Pinpoint the cell where the given text exists, returning its [x, y] midpoint coordinate. 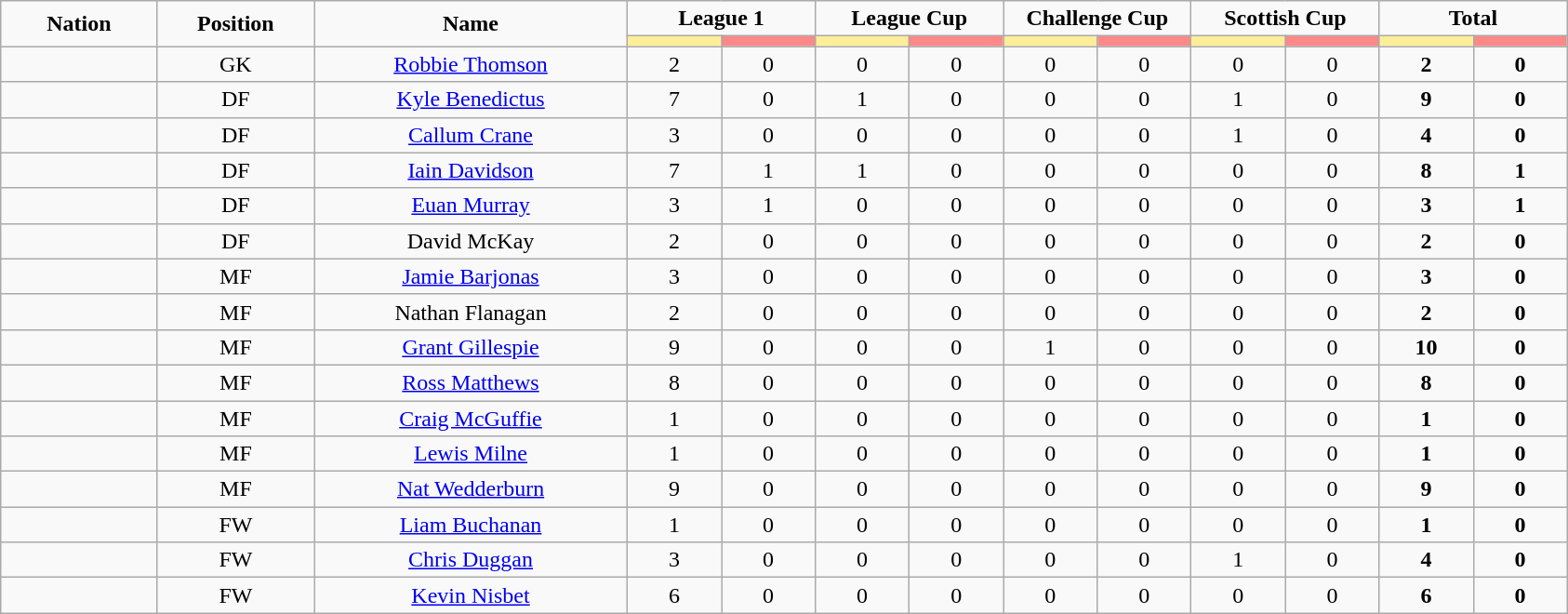
Liam Buchanan [471, 525]
Grant Gillespie [471, 347]
Ross Matthews [471, 382]
Position [235, 24]
Jamie Barjonas [471, 276]
Craig McGuffie [471, 418]
Chris Duggan [471, 560]
10 [1427, 347]
Name [471, 24]
League Cup [910, 19]
Iain Davidson [471, 170]
Lewis Milne [471, 454]
Total [1473, 19]
Kyle Benedictus [471, 100]
Scottish Cup [1285, 19]
Challenge Cup [1097, 19]
GK [235, 64]
Kevin Nisbet [471, 595]
League 1 [721, 19]
Nation [79, 24]
Nathan Flanagan [471, 312]
Nat Wedderburn [471, 489]
David McKay [471, 241]
Robbie Thomson [471, 64]
Callum Crane [471, 135]
Euan Murray [471, 206]
